Return [x, y] of the center of cell containing provided text 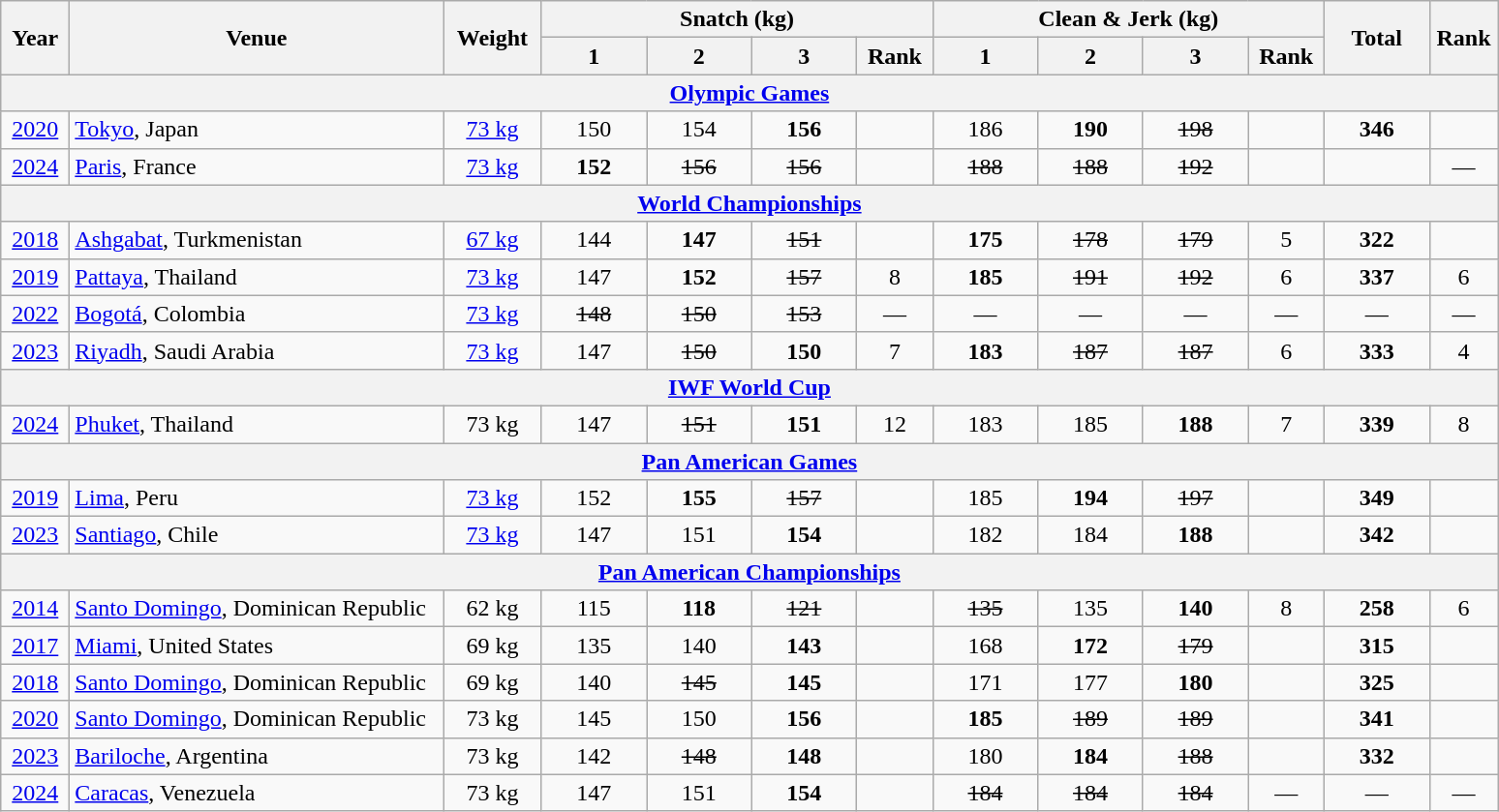
Venue [257, 38]
Paris, France [257, 166]
197 [1195, 498]
142 [595, 756]
IWF World Cup [749, 387]
Olympic Games [749, 93]
177 [1090, 682]
Year [35, 38]
2022 [35, 314]
5 [1286, 240]
194 [1090, 498]
342 [1377, 535]
168 [986, 646]
115 [595, 609]
171 [986, 682]
325 [1377, 682]
172 [1090, 646]
Total [1377, 38]
191 [1090, 277]
Santiago, Chile [257, 535]
258 [1377, 609]
2014 [35, 609]
Tokyo, Japan [257, 130]
198 [1195, 130]
Snatch (kg) [737, 19]
349 [1377, 498]
Pan American Games [749, 462]
153 [804, 314]
67 kg [492, 240]
144 [595, 240]
315 [1377, 646]
Pan American Championships [749, 572]
Caracas, Venezuela [257, 793]
332 [1377, 756]
143 [804, 646]
Lima, Peru [257, 498]
Miami, United States [257, 646]
121 [804, 609]
Bariloche, Argentina [257, 756]
Pattaya, Thailand [257, 277]
Riyadh, Saudi Arabia [257, 350]
155 [699, 498]
333 [1377, 350]
190 [1090, 130]
4 [1464, 350]
118 [699, 609]
339 [1377, 424]
2017 [35, 646]
12 [895, 424]
178 [1090, 240]
World Championships [749, 203]
Clean & Jerk (kg) [1128, 19]
346 [1377, 130]
182 [986, 535]
Ashgabat, Turkmenistan [257, 240]
Weight [492, 38]
341 [1377, 719]
337 [1377, 277]
Phuket, Thailand [257, 424]
Bogotá, Colombia [257, 314]
186 [986, 130]
175 [986, 240]
62 kg [492, 609]
322 [1377, 240]
